Find where the given text appears and provide that cell's center as [X, Y] coordinate. 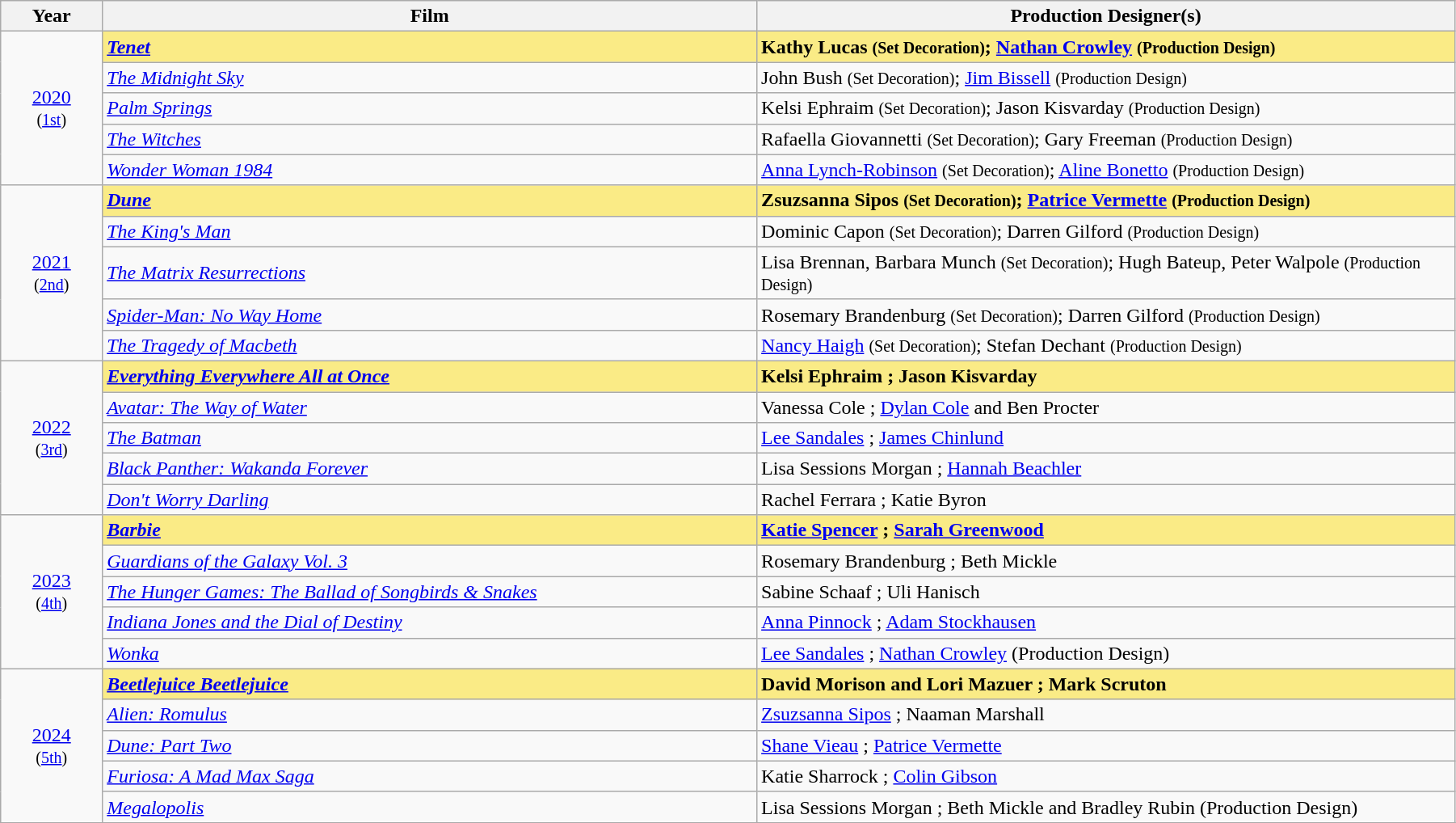
Megalopolis [430, 807]
The Midnight Sky [430, 78]
Year [52, 16]
The King's Man [430, 231]
2021(2nd) [52, 273]
Lee Sandales ; Nathan Crowley (Production Design) [1106, 653]
The Hunger Games: The Ballad of Songbirds & Snakes [430, 592]
Lisa Sessions Morgan ; Hannah Beachler [1106, 469]
John Bush (Set Decoration); Jim Bissell (Production Design) [1106, 78]
2024(5th) [52, 745]
The Batman [430, 438]
Anna Pinnock ; Adam Stockhausen [1106, 623]
The Witches [430, 139]
Dune [430, 200]
Barbie [430, 530]
Rachel Ferrara ; Katie Byron [1106, 500]
Guardians of the Galaxy Vol. 3 [430, 561]
Vanessa Cole ; Dylan Cole and Ben Procter [1106, 407]
The Tragedy of Macbeth [430, 345]
Kathy Lucas (Set Decoration); Nathan Crowley (Production Design) [1106, 47]
Zsuzsanna Sipos (Set Decoration); Patrice Vermette (Production Design) [1106, 200]
Palm Springs [430, 108]
Wonka [430, 653]
Anna Lynch-Robinson (Set Decoration); Aline Bonetto (Production Design) [1106, 170]
Beetlejuice Beetlejuice [430, 684]
2022(3rd) [52, 437]
Katie Sharrock ; Colin Gibson [1106, 776]
Lisa Brennan, Barbara Munch (Set Decoration); Hugh Bateup, Peter Walpole (Production Design) [1106, 273]
Alien: Romulus [430, 715]
Wonder Woman 1984 [430, 170]
Black Panther: Wakanda Forever [430, 469]
Spider-Man: No Way Home [430, 314]
Indiana Jones and the Dial of Destiny [430, 623]
Nancy Haigh (Set Decoration); Stefan Dechant (Production Design) [1106, 345]
Rosemary Brandenburg ; Beth Mickle [1106, 561]
David Morison and Lori Mazuer ; Mark Scruton [1106, 684]
Tenet [430, 47]
Dune: Part Two [430, 745]
Rosemary Brandenburg (Set Decoration); Darren Gilford (Production Design) [1106, 314]
Everything Everywhere All at Once [430, 376]
Rafaella Giovannetti (Set Decoration); Gary Freeman (Production Design) [1106, 139]
Film [430, 16]
Don't Worry Darling [430, 500]
Katie Spencer ; Sarah Greenwood [1106, 530]
Dominic Capon (Set Decoration); Darren Gilford (Production Design) [1106, 231]
Avatar: The Way of Water [430, 407]
Sabine Schaaf ; Uli Hanisch [1106, 592]
Shane Vieau ; Patrice Vermette [1106, 745]
The Matrix Resurrections [430, 273]
Zsuzsanna Sipos ; Naaman Marshall [1106, 715]
2020(1st) [52, 108]
Kelsi Ephraim (Set Decoration); Jason Kisvarday (Production Design) [1106, 108]
Production Designer(s) [1106, 16]
Kelsi Ephraim ; Jason Kisvarday [1106, 376]
2023(4th) [52, 592]
Lisa Sessions Morgan ; Beth Mickle and Bradley Rubin (Production Design) [1106, 807]
Furiosa: A Mad Max Saga [430, 776]
Lee Sandales ; James Chinlund [1106, 438]
